Provide the (X, Y) coordinate of the cell's center where the given text is located.  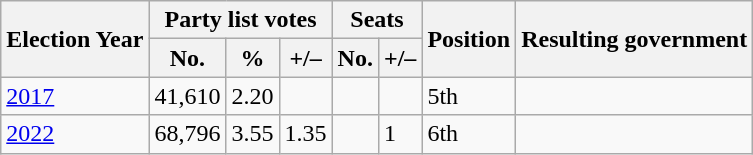
Position (469, 39)
2.20 (252, 96)
Election Year (75, 39)
68,796 (188, 134)
Resulting government (634, 39)
2017 (75, 96)
2022 (75, 134)
Party list votes (240, 20)
Seats (377, 20)
1 (400, 134)
% (252, 58)
1.35 (306, 134)
6th (469, 134)
5th (469, 96)
41,610 (188, 96)
3.55 (252, 134)
